Locate the cell with the specified text and output its [X, Y] center coordinate. 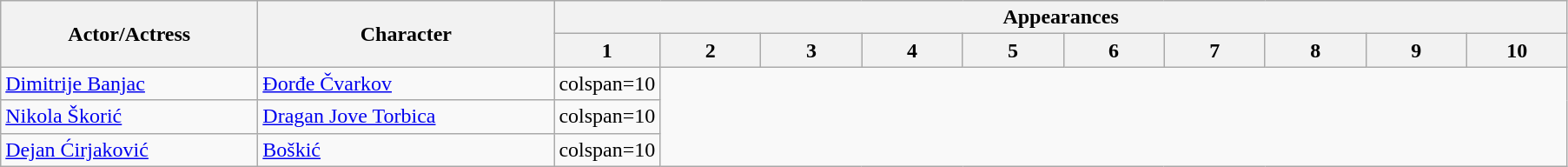
Dejan Ćirjaković [129, 150]
9 [1416, 50]
Dimitrije Banjac [129, 83]
Boškić [407, 150]
10 [1517, 50]
Dragan Jove Torbica [407, 117]
5 [1013, 50]
1 [607, 50]
8 [1315, 50]
Actor/Actress [129, 34]
Nikola Škorić [129, 117]
Character [407, 34]
7 [1214, 50]
Đorđe Čvarkov [407, 83]
3 [811, 50]
4 [912, 50]
2 [711, 50]
6 [1114, 50]
Appearances [1061, 17]
